Search for the cell housing the specified text and yield its (X, Y) center coordinate. 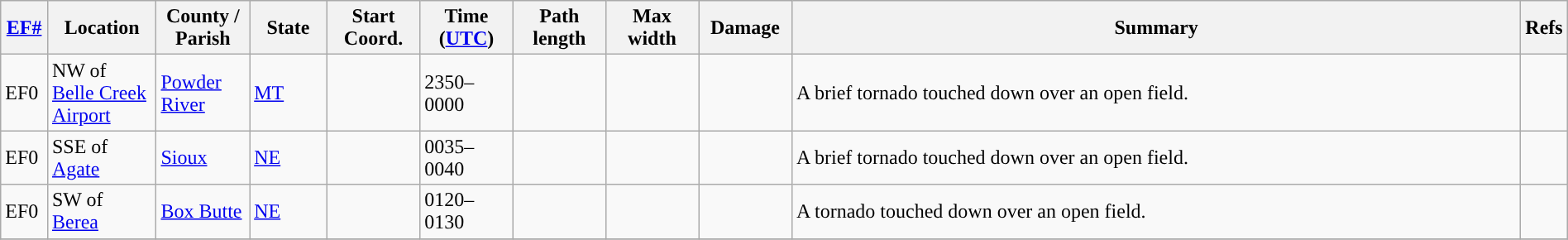
Sioux (203, 157)
NW of Belle Creek Airport (102, 93)
2350–0000 (466, 93)
Max width (652, 28)
A tornado touched down over an open field. (1156, 212)
Start Coord. (374, 28)
Powder River (203, 93)
0120–0130 (466, 212)
Box Butte (203, 212)
Path length (559, 28)
State (289, 28)
Time (UTC) (466, 28)
Summary (1156, 28)
Location (102, 28)
SSE of Agate (102, 157)
Damage (744, 28)
EF# (25, 28)
0035–0040 (466, 157)
County / Parish (203, 28)
MT (289, 93)
SW of Berea (102, 212)
Refs (1545, 28)
